Output the [X, Y] coordinate of the center of the cell containing the given text.  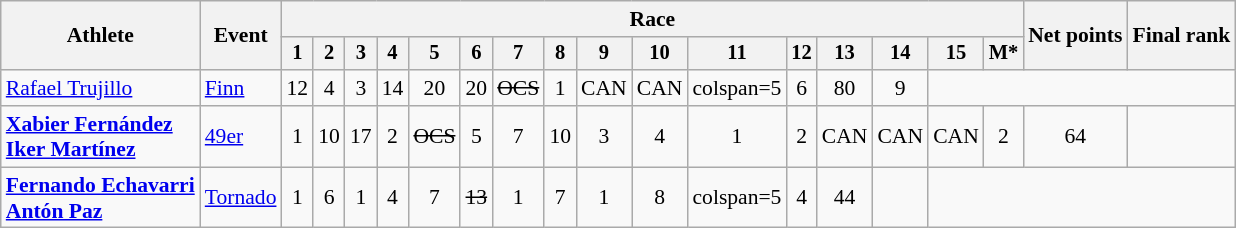
Fernando EchavarriAntón Paz [100, 198]
49er [241, 136]
80 [845, 88]
64 [1075, 136]
Final rank [1181, 36]
Xabier Fernández Iker Martínez [100, 136]
Finn [241, 88]
Net points [1075, 36]
Race [653, 19]
11 [736, 54]
Tornado [241, 198]
Athlete [100, 36]
Event [241, 36]
44 [845, 198]
M* [1004, 54]
15 [956, 54]
17 [361, 136]
Rafael Trujillo [100, 88]
